Search for the cell housing the specified text and yield its [x, y] center coordinate. 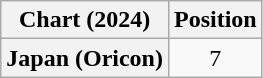
Chart (2024) [85, 20]
Japan (Oricon) [85, 58]
7 [215, 58]
Position [215, 20]
